Output the [x, y] coordinate of the center of the cell containing the given text.  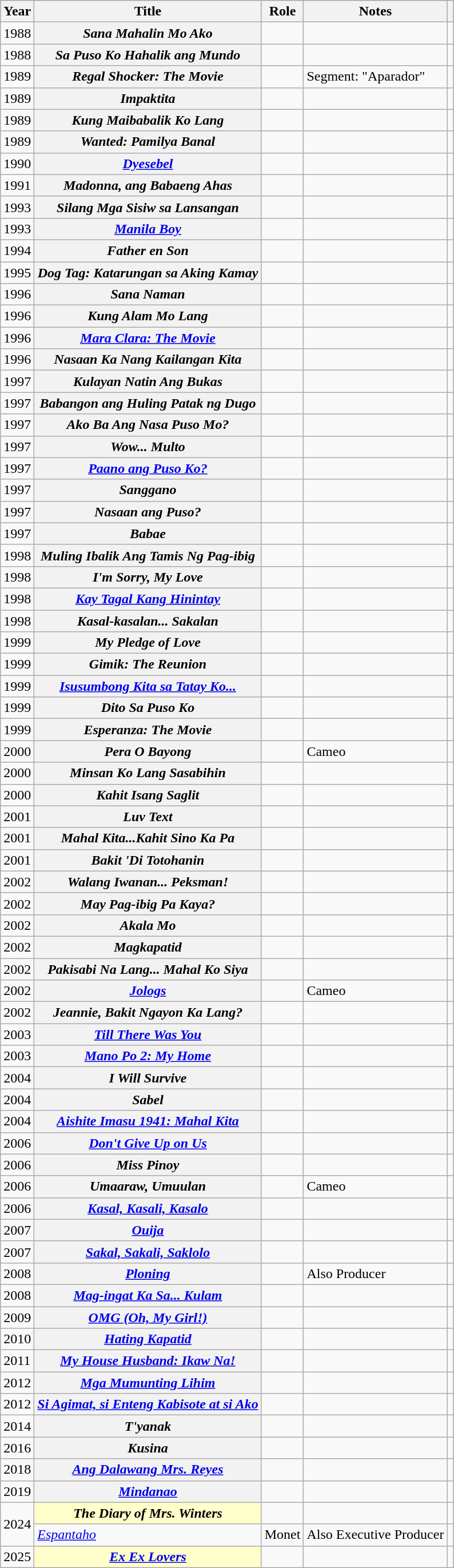
Kahit Isang Saglit [148, 795]
Mag-ingat Ka Sa... Kulam [148, 1295]
Jologs [148, 991]
Mindanao [148, 1491]
Kusina [148, 1448]
2014 [17, 1426]
1994 [17, 250]
Also Executive Producer [375, 1535]
Si Agimat, si Enteng Kabisote at si Ako [148, 1404]
2025 [17, 1557]
Don't Give Up on Us [148, 1143]
Esperanza: The Movie [148, 730]
Umaaraw, Umuulan [148, 1187]
1990 [17, 164]
Kulayan Natin Ang Bukas [148, 381]
OMG (Oh, My Girl!) [148, 1317]
Manila Boy [148, 229]
Paano ang Puso Ko? [148, 468]
Kasal, Kasali, Kasalo [148, 1208]
Luv Text [148, 817]
Wow... Multo [148, 447]
Role [282, 11]
Kay Tagal Kang Hinintay [148, 599]
Isusumbong Kita sa Tatay Ko... [148, 686]
Minsan Ko Lang Sasabihin [148, 773]
Espantaho [148, 1535]
My House Husband: Ikaw Na! [148, 1361]
Also Producer [375, 1273]
Ang Dalawang Mrs. Reyes [148, 1470]
2010 [17, 1339]
Akala Mo [148, 925]
Ako Ba Ang Nasa Puso Mo? [148, 425]
Regal Shocker: The Movie [148, 77]
Jeannie, Bakit Ngayon Ka Lang? [148, 1013]
Silang Mga Sisiw sa Lansangan [148, 207]
Hating Kapatid [148, 1339]
Father en Son [148, 250]
2019 [17, 1491]
Pakisabi Na Lang... Mahal Ko Siya [148, 969]
Mano Po 2: My Home [148, 1056]
Monet [282, 1535]
I Will Survive [148, 1078]
Notes [375, 11]
Muling Ibalik Ang Tamis Ng Pag-ibig [148, 555]
Year [17, 11]
Nasaan ang Puso? [148, 512]
2009 [17, 1317]
Title [148, 11]
My Pledge of Love [148, 643]
2011 [17, 1361]
Sanggano [148, 490]
Sa Puso Ko Hahalik ang Mundo [148, 55]
Gimik: The Reunion [148, 664]
Pera O Bayong [148, 751]
Impaktita [148, 98]
Ex Ex Lovers [148, 1557]
Till There Was You [148, 1034]
1991 [17, 185]
The Diary of Mrs. Winters [148, 1513]
Babae [148, 534]
Mara Clara: The Movie [148, 338]
1995 [17, 273]
Dito Sa Puso Ko [148, 708]
Aishite Imasu 1941: Mahal Kita [148, 1121]
Sabel [148, 1100]
Dyesebel [148, 164]
2018 [17, 1470]
Babangon ang Huling Patak ng Dugo [148, 403]
Dog Tag: Katarungan sa Aking Kamay [148, 273]
2024 [17, 1524]
I'm Sorry, My Love [148, 577]
May Pag-ibig Pa Kaya? [148, 904]
Sakal, Sakali, Saklolo [148, 1252]
Kasal-kasalan... Sakalan [148, 620]
Nasaan Ka Nang Kailangan Kita [148, 360]
Mga Mumunting Lihim [148, 1383]
Walang Iwanan... Peksman! [148, 882]
Bakit 'Di Totohanin [148, 860]
Wanted: Pamilya Banal [148, 142]
Ploning [148, 1273]
Segment: "Aparador" [375, 77]
Ouija [148, 1230]
Madonna, ang Babaeng Ahas [148, 185]
T'yanak [148, 1426]
Magkapatid [148, 947]
Mahal Kita...Kahit Sino Ka Pa [148, 838]
Kung Maibabalik Ko Lang [148, 120]
2016 [17, 1448]
Sana Mahalin Mo Ako [148, 33]
Miss Pinoy [148, 1165]
Sana Naman [148, 295]
Kung Alam Mo Lang [148, 316]
